Search for the cell housing the specified text and yield its [x, y] center coordinate. 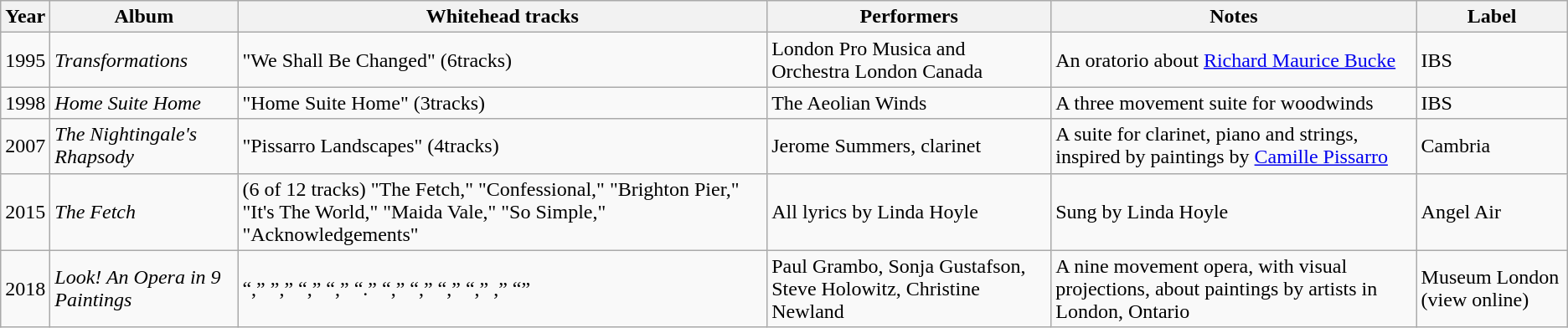
1995 [25, 60]
Look! An Opera in 9 Paintings [144, 289]
A three movement suite for woodwinds [1234, 103]
(6 of 12 tracks) "The Fetch," "Confessional," "Brighton Pier," "It's The World," "Maida Vale," "So Simple," "Acknowledgements" [503, 212]
Whitehead tracks [503, 17]
Album [144, 17]
All lyrics by Linda Hoyle [910, 212]
2018 [25, 289]
London Pro Musica and Orchestra London Canada [910, 60]
Angel Air [1492, 212]
Home Suite Home [144, 103]
A suite for clarinet, piano and strings, inspired by paintings by Camille Pissarro [1234, 146]
Transformations [144, 60]
Label [1492, 17]
Year [25, 17]
Jerome Summers, clarinet [910, 146]
Cambria [1492, 146]
Museum London (view online) [1492, 289]
"Pissarro Landscapes" (4tracks) [503, 146]
2015 [25, 212]
Sung by Linda Hoyle [1234, 212]
Paul Grambo, Sonja Gustafson, Steve Holowitz, Christine Newland [910, 289]
A nine movement opera, with visual projections, about paintings by artists in London, Ontario [1234, 289]
Performers [910, 17]
Notes [1234, 17]
The Aeolian Winds [910, 103]
2007 [25, 146]
"Home Suite Home" (3tracks) [503, 103]
An oratorio about Richard Maurice Bucke [1234, 60]
"We Shall Be Changed" (6tracks) [503, 60]
The Fetch [144, 212]
1998 [25, 103]
“,” ”,” “,” “,” “.” “,” “,” “,” “,” ,” “” [503, 289]
The Nightingale's Rhapsody [144, 146]
